Locate the cell with the specified text and output its (X, Y) center coordinate. 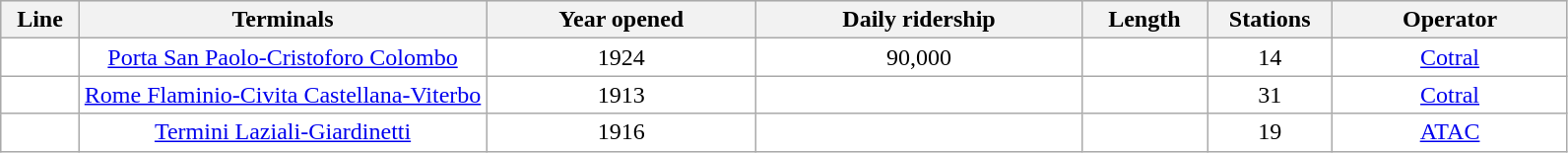
14 (1271, 57)
90,000 (920, 57)
Year opened (621, 20)
Rome Flaminio-Civita Castellana-Viterbo (283, 95)
1924 (621, 57)
Daily ridership (920, 20)
1913 (621, 95)
19 (1271, 132)
Terminals (283, 20)
Line (40, 20)
Termini Laziali-Giardinetti (283, 132)
1916 (621, 132)
Porta San Paolo-Cristoforo Colombo (283, 57)
Length (1144, 20)
Stations (1271, 20)
31 (1271, 95)
Operator (1450, 20)
ATAC (1450, 132)
